Determine the (x, y) coordinate at the center of the cell enclosing the given text.  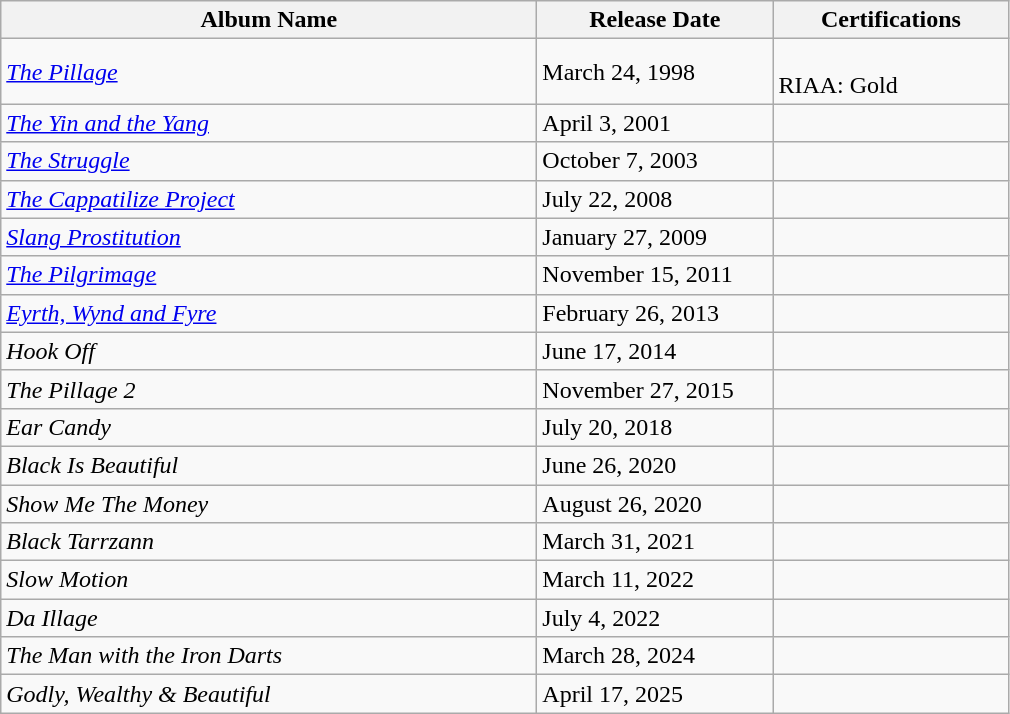
March 31, 2021 (655, 542)
April 17, 2025 (655, 694)
November 15, 2011 (655, 275)
Release Date (655, 20)
Slow Motion (269, 580)
Black Is Beautiful (269, 465)
July 20, 2018 (655, 427)
The Struggle (269, 161)
RIAA: Gold (891, 72)
March 24, 1998 (655, 72)
The Pillage 2 (269, 389)
June 17, 2014 (655, 351)
The Pillage (269, 72)
The Yin and the Yang (269, 123)
The Man with the Iron Darts (269, 656)
Show Me The Money (269, 503)
The Cappatilize Project (269, 199)
November 27, 2015 (655, 389)
Ear Candy (269, 427)
The Pilgrimage (269, 275)
August 26, 2020 (655, 503)
Certifications (891, 20)
Da Illage (269, 618)
Black Tarrzann (269, 542)
January 27, 2009 (655, 237)
April 3, 2001 (655, 123)
June 26, 2020 (655, 465)
Hook Off (269, 351)
July 4, 2022 (655, 618)
Eyrth, Wynd and Fyre (269, 313)
October 7, 2003 (655, 161)
March 11, 2022 (655, 580)
Slang Prostitution (269, 237)
February 26, 2013 (655, 313)
July 22, 2008 (655, 199)
Album Name (269, 20)
March 28, 2024 (655, 656)
Godly, Wealthy & Beautiful (269, 694)
